Return [X, Y] of the center of cell containing provided text 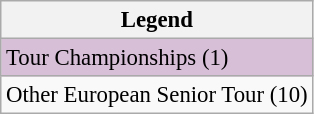
Legend [157, 20]
Other European Senior Tour (10) [157, 95]
Tour Championships (1) [157, 58]
